Pinpoint the cell where the given text exists, returning its [x, y] midpoint coordinate. 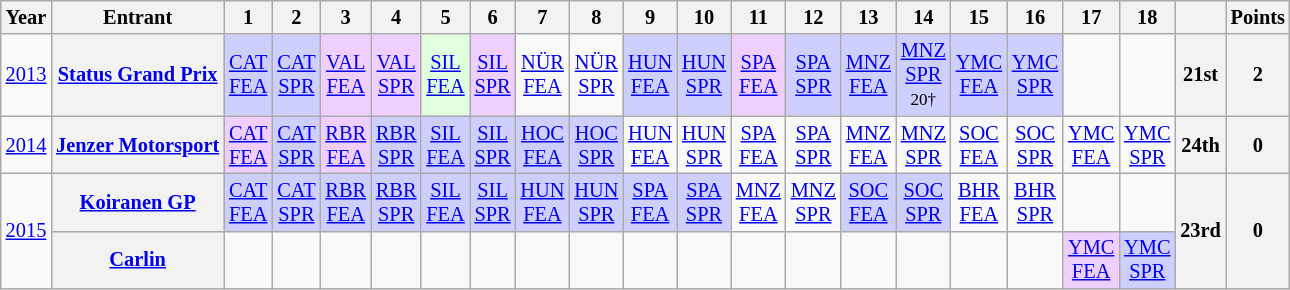
Year [26, 17]
Jenzer Motorsport [138, 145]
Carlin [138, 260]
16 [1035, 17]
BHRFEA [979, 202]
17 [1091, 17]
HOCSPR [596, 145]
3 [345, 17]
Points [1258, 17]
2015 [26, 230]
HOCFEA [543, 145]
10 [704, 17]
MNZSPR20† [924, 75]
1 [248, 17]
7 [543, 17]
21st [1200, 75]
23rd [1200, 230]
24th [1200, 145]
14 [924, 17]
NÜRFEA [543, 75]
5 [445, 17]
4 [396, 17]
VALFEA [345, 75]
15 [979, 17]
2014 [26, 145]
18 [1147, 17]
12 [814, 17]
NÜRSPR [596, 75]
Status Grand Prix [138, 75]
BHRSPR [1035, 202]
13 [868, 17]
2013 [26, 75]
6 [493, 17]
9 [650, 17]
11 [758, 17]
8 [596, 17]
Entrant [138, 17]
Koiranen GP [138, 202]
VALSPR [396, 75]
